Output the (X, Y) coordinate of the center of the cell containing the given text.  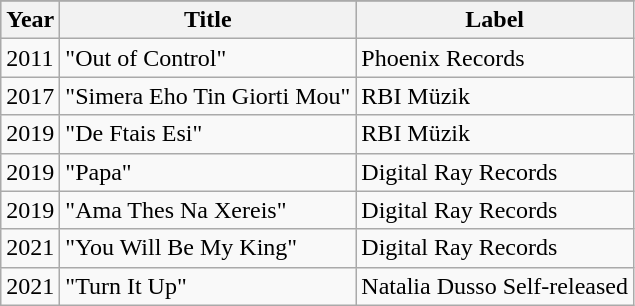
Label (495, 20)
Natalia Dusso Self-released (495, 286)
"Out of Control" (208, 58)
Year (30, 20)
"Papa" (208, 172)
"De Ftais Esi" (208, 134)
"You Will Be My King" (208, 248)
Phoenix Records (495, 58)
"Ama Thes Na Xereis" (208, 210)
"Simera Eho Tin Giorti Mou" (208, 96)
Title (208, 20)
"Turn It Up" (208, 286)
2017 (30, 96)
2011 (30, 58)
